Identify which cell holds the provided text, then report its [x, y] central coordinate. 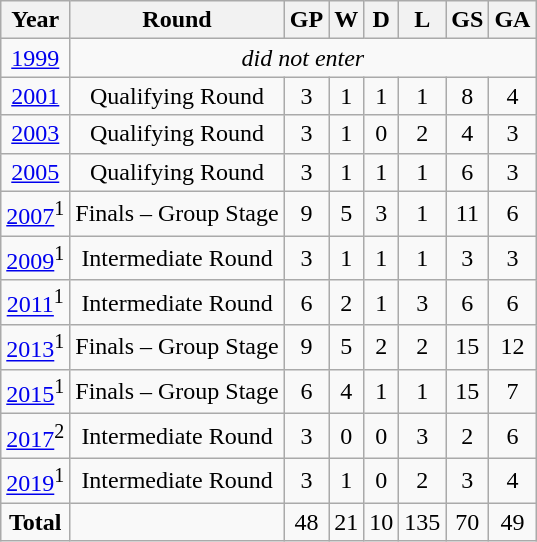
20172 [36, 436]
48 [306, 522]
12 [512, 348]
20091 [36, 258]
Round [177, 20]
GS [468, 20]
20131 [36, 348]
Total [36, 522]
1999 [36, 58]
2005 [36, 172]
20191 [36, 480]
49 [512, 522]
20071 [36, 214]
7 [512, 392]
did not enter [303, 58]
W [346, 20]
GA [512, 20]
21 [346, 522]
20111 [36, 302]
L [422, 20]
8 [468, 96]
11 [468, 214]
GP [306, 20]
135 [422, 522]
10 [382, 522]
70 [468, 522]
Year [36, 20]
2003 [36, 134]
20151 [36, 392]
D [382, 20]
2001 [36, 96]
